Identify which cell holds the provided text, then report its (X, Y) central coordinate. 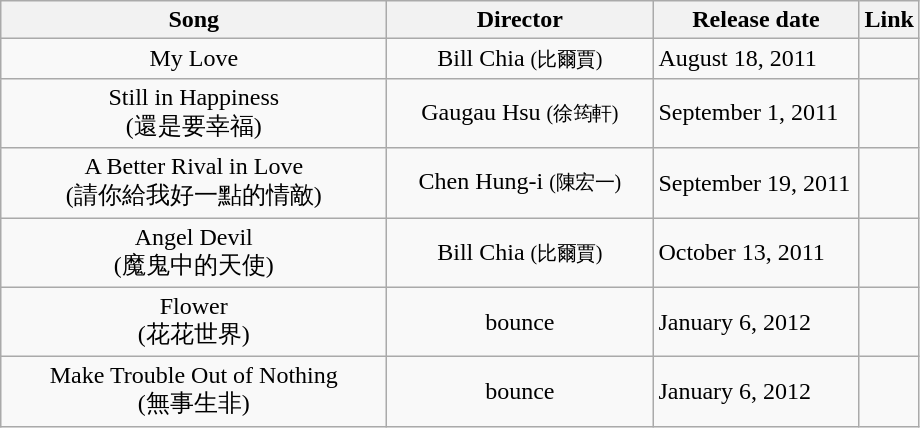
Gaugau Hsu (徐筠軒) (520, 113)
Release date (756, 20)
Chen Hung-i (陳宏一) (520, 183)
September 1, 2011 (756, 113)
Director (520, 20)
September 19, 2011 (756, 183)
Still in Happiness(還是要幸福) (194, 113)
Link (889, 20)
August 18, 2011 (756, 59)
Flower(花花世界) (194, 322)
Make Trouble Out of Nothing(無事生非) (194, 392)
October 13, 2011 (756, 253)
A Better Rival in Love(請你給我好一點的情敵) (194, 183)
My Love (194, 59)
Angel Devil(魔鬼中的天使) (194, 253)
Song (194, 20)
